Detect which cell encompasses the target text, then output its [x, y] center coordinate. 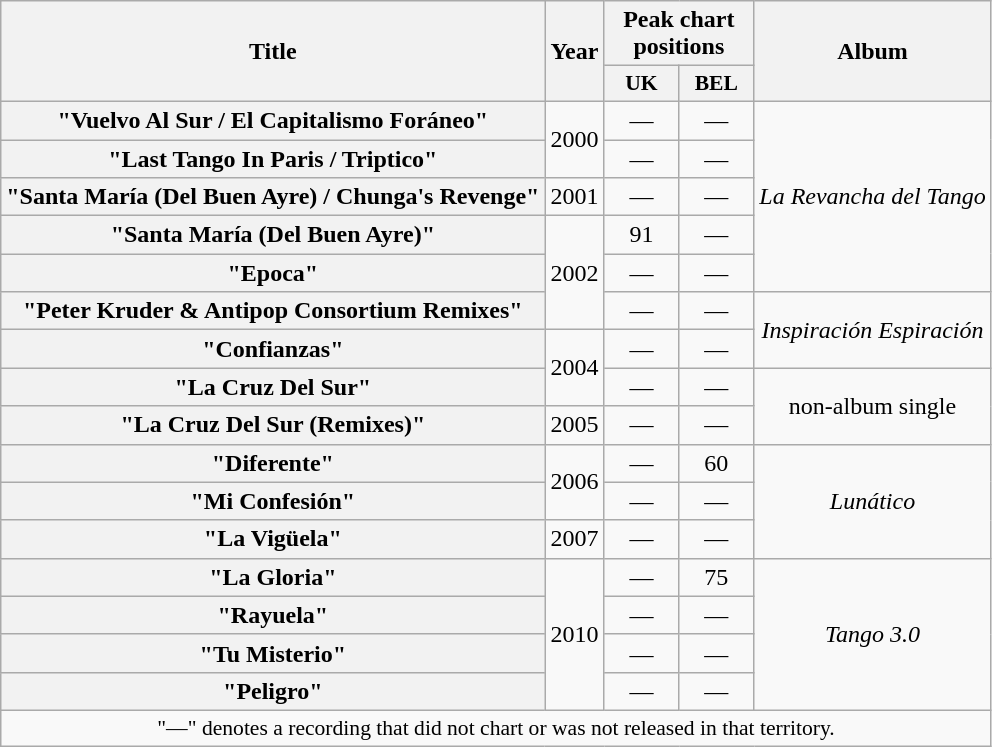
"Peter Kruder & Antipop Consortium Remixes" [273, 311]
"Tu Misterio" [273, 653]
2010 [574, 634]
Title [273, 52]
La Revancha del Tango [872, 196]
"Rayuela" [273, 615]
"—" denotes a recording that did not chart or was not released in that territory. [496, 728]
"La Gloria" [273, 577]
"Santa María (Del Buen Ayre) / Chunga's Revenge" [273, 197]
"La Cruz Del Sur" [273, 387]
BEL [716, 84]
"Diferente" [273, 463]
"Peligro" [273, 691]
2007 [574, 539]
Tango 3.0 [872, 634]
75 [716, 577]
"Mi Confesión" [273, 501]
2000 [574, 139]
Album [872, 52]
60 [716, 463]
Peak chart positions [679, 34]
2005 [574, 425]
Lunático [872, 501]
2006 [574, 482]
2001 [574, 197]
"Epoca" [273, 273]
Inspiración Espiración [872, 330]
"La Cruz Del Sur (Remixes)" [273, 425]
"Confianzas" [273, 349]
Year [574, 52]
"Vuelvo Al Sur / El Capitalismo Foráneo" [273, 120]
2004 [574, 368]
2002 [574, 273]
"Last Tango In Paris / Triptico" [273, 159]
UK [642, 84]
91 [642, 235]
non-album single [872, 406]
"Santa María (Del Buen Ayre)" [273, 235]
"La Vigüela" [273, 539]
